From the cell containing the given text, extract its center point as (x, y) coordinate. 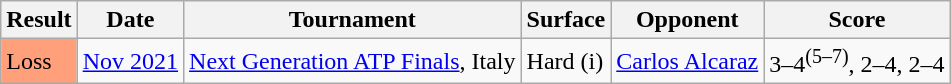
Loss (39, 62)
Score (857, 20)
3–4(5–7), 2–4, 2–4 (857, 62)
Date (130, 20)
Nov 2021 (130, 62)
Hard (i) (566, 62)
Carlos Alcaraz (688, 62)
Result (39, 20)
Surface (566, 20)
Next Generation ATP Finals, Italy (352, 62)
Tournament (352, 20)
Opponent (688, 20)
